Find where the given text appears and provide that cell's center as (X, Y) coordinate. 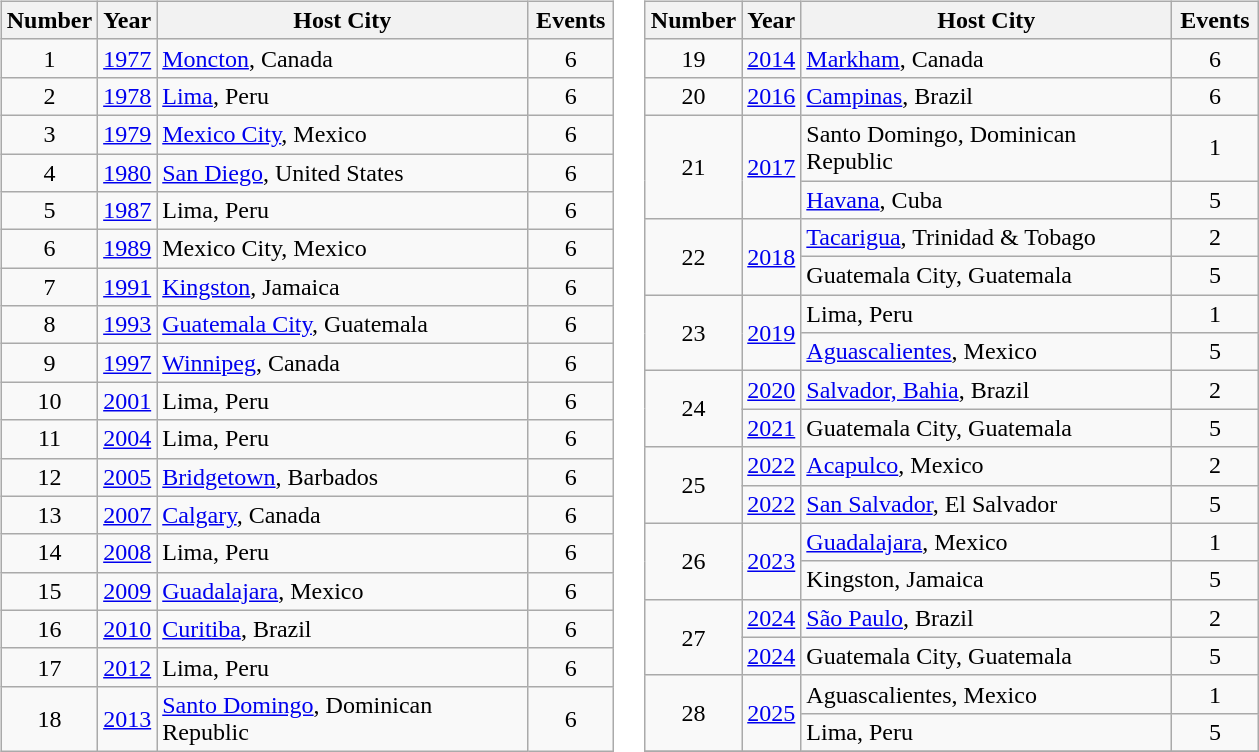
Acapulco, Mexico (986, 466)
18 (49, 718)
11 (49, 439)
Markham, Canada (986, 58)
2010 (128, 629)
1987 (128, 211)
2019 (772, 333)
2008 (128, 553)
2017 (772, 166)
24 (693, 409)
26 (693, 561)
2021 (772, 428)
Curitiba, Brazil (342, 629)
22 (693, 257)
1991 (128, 287)
2018 (772, 257)
19 (693, 58)
2001 (128, 401)
16 (49, 629)
1980 (128, 173)
9 (49, 363)
2025 (772, 713)
7 (49, 287)
17 (49, 667)
15 (49, 591)
Calgary, Canada (342, 515)
Campinas, Brazil (986, 96)
20 (693, 96)
23 (693, 333)
1977 (128, 58)
4 (49, 173)
Havana, Cuba (986, 199)
21 (693, 166)
2009 (128, 591)
San Diego, United States (342, 173)
1997 (128, 363)
1989 (128, 249)
27 (693, 637)
Tacarigua, Trinidad & Tobago (986, 238)
10 (49, 401)
1979 (128, 134)
Moncton, Canada (342, 58)
Salvador, Bahia, Brazil (986, 390)
2020 (772, 390)
San Salvador, El Salvador (986, 504)
14 (49, 553)
28 (693, 713)
8 (49, 325)
2014 (772, 58)
2016 (772, 96)
13 (49, 515)
Winnipeg, Canada (342, 363)
Bridgetown, Barbados (342, 477)
2004 (128, 439)
2007 (128, 515)
2013 (128, 718)
1993 (128, 325)
1978 (128, 96)
12 (49, 477)
25 (693, 485)
2012 (128, 667)
São Paulo, Brazil (986, 618)
3 (49, 134)
2005 (128, 477)
2023 (772, 561)
